Locate the cell with the specified text and output its (x, y) center coordinate. 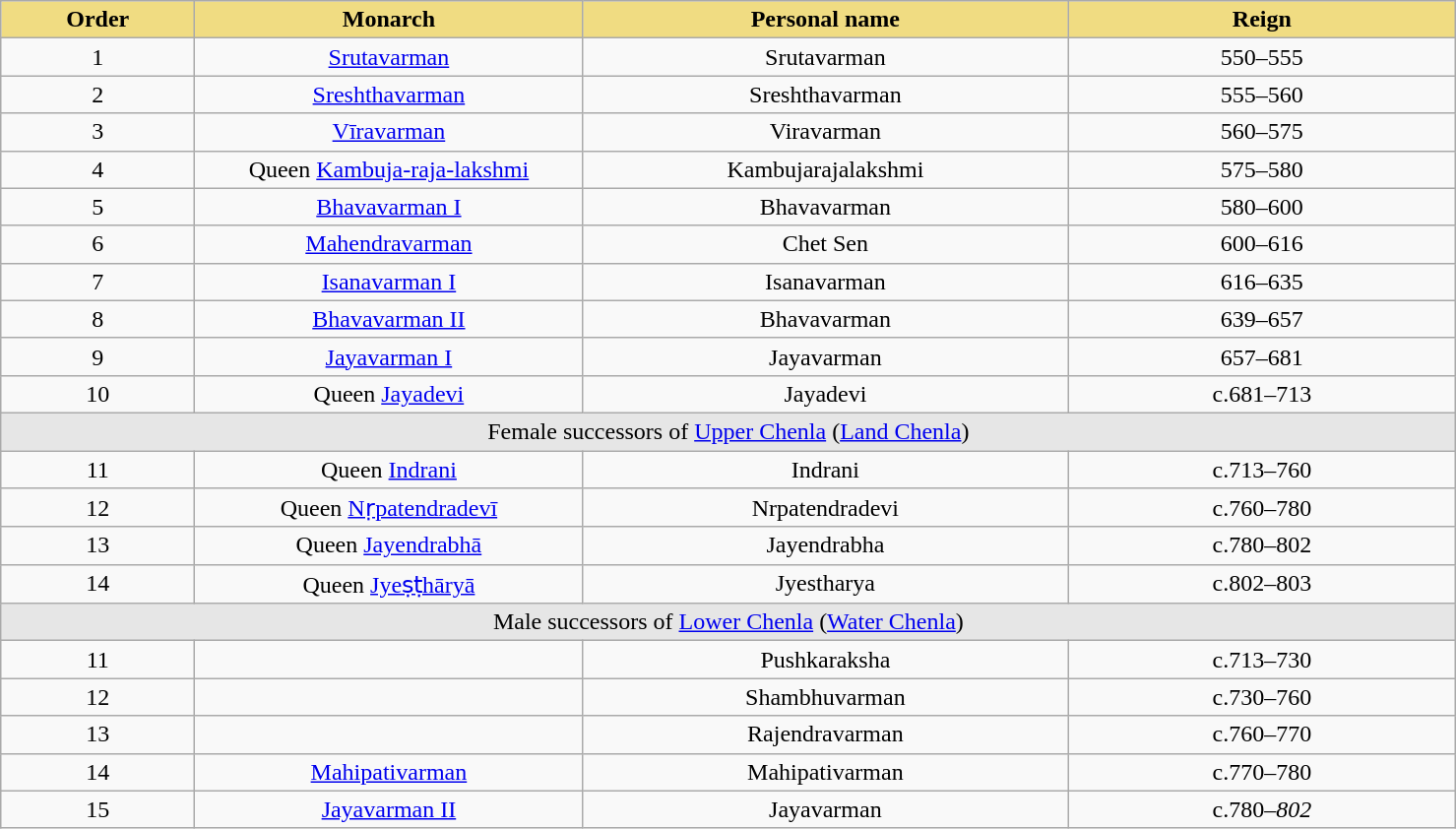
Jayavarman I (389, 356)
Queen Jyeṣṭhāryā (389, 584)
Rajendravarman (825, 734)
3 (98, 132)
c.730–760 (1262, 697)
Queen Indrani (389, 470)
Chet Sen (825, 244)
555–560 (1262, 95)
7 (98, 282)
Jayavarman II (389, 809)
Queen Jayadevi (389, 394)
560–575 (1262, 132)
Bhavavarman II (389, 319)
1 (98, 57)
639–657 (1262, 319)
Queen Jayendrabhā (389, 545)
8 (98, 319)
Nrpatendradevi (825, 508)
c.770–780 (1262, 772)
Reign (1262, 20)
Isanavarman I (389, 282)
9 (98, 356)
616–635 (1262, 282)
Kambujarajalakshmi (825, 169)
600–616 (1262, 244)
Queen Nṛpatendradevī (389, 508)
Vīravarman (389, 132)
c.713–730 (1262, 660)
c.760–770 (1262, 734)
Personal name (825, 20)
Isanavarman (825, 282)
10 (98, 394)
Jyestharya (825, 584)
c.713–760 (1262, 470)
6 (98, 244)
c.760–780 (1262, 508)
4 (98, 169)
Monarch (389, 20)
15 (98, 809)
c.681–713 (1262, 394)
Queen Kambuja-raja-lakshmi (389, 169)
5 (98, 207)
Pushkaraksha (825, 660)
657–681 (1262, 356)
Jayadevi (825, 394)
c.802–803 (1262, 584)
580–600 (1262, 207)
Indrani (825, 470)
Order (98, 20)
Mahendravarman (389, 244)
Male successors of Lower Chenla (Water Chenla) (728, 622)
Jayendrabha (825, 545)
575–580 (1262, 169)
Shambhuvarman (825, 697)
Female successors of Upper Chenla (Land Chenla) (728, 431)
Bhavavarman I (389, 207)
550–555 (1262, 57)
Viravarman (825, 132)
2 (98, 95)
